Return the (x, y) coordinate for the center point of the cell that contains the specified text.  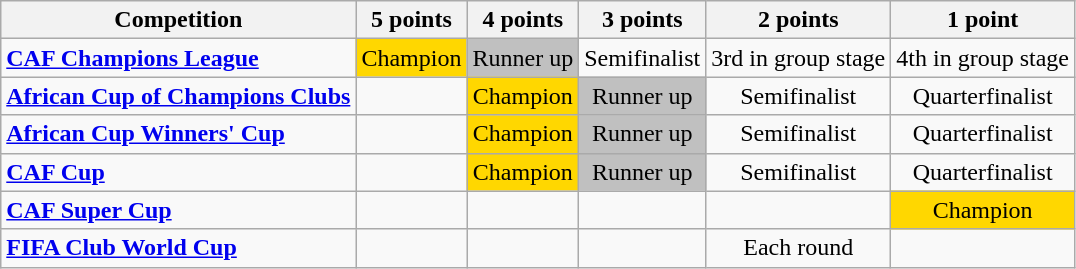
FIFA Club World Cup (178, 248)
4th in group stage (983, 58)
CAF Champions League (178, 58)
African Cup Winners' Cup (178, 134)
2 points (798, 20)
1 point (983, 20)
CAF Cup (178, 172)
5 points (412, 20)
3rd in group stage (798, 58)
4 points (523, 20)
African Cup of Champions Clubs (178, 96)
CAF Super Cup (178, 210)
Each round (798, 248)
3 points (642, 20)
Competition (178, 20)
